Locate the cell with the specified text and output its (X, Y) center coordinate. 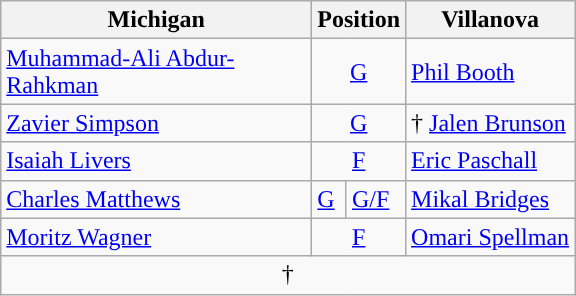
Omari Spellman (490, 237)
Villanova (490, 20)
† (288, 275)
Position (359, 20)
G/F (376, 199)
† Jalen Brunson (490, 123)
Moritz Wagner (156, 237)
Eric Paschall (490, 161)
Isaiah Livers (156, 161)
Zavier Simpson (156, 123)
Michigan (156, 20)
Charles Matthews (156, 199)
Mikal Bridges (490, 199)
Phil Booth (490, 72)
Muhammad-Ali Abdur-Rahkman (156, 72)
